Output the [x, y] coordinate of the center of the cell containing the given text.  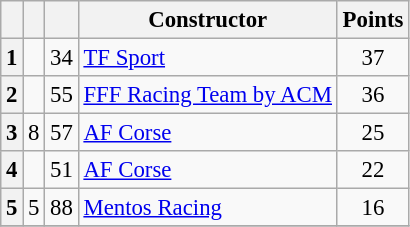
16 [372, 208]
55 [62, 95]
88 [62, 208]
1 [12, 58]
2 [12, 95]
36 [372, 95]
57 [62, 133]
8 [34, 133]
FFF Racing Team by ACM [208, 95]
34 [62, 58]
22 [372, 170]
4 [12, 170]
51 [62, 170]
25 [372, 133]
TF Sport [208, 58]
Points [372, 20]
Mentos Racing [208, 208]
37 [372, 58]
3 [12, 133]
Constructor [208, 20]
